From the cell containing the given text, extract its center point as (X, Y) coordinate. 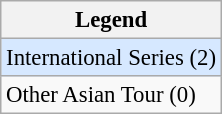
Other Asian Tour (0) (112, 95)
International Series (2) (112, 58)
Legend (112, 20)
